For the text-containing cell, return its midpoint in [X, Y] coordinate format. 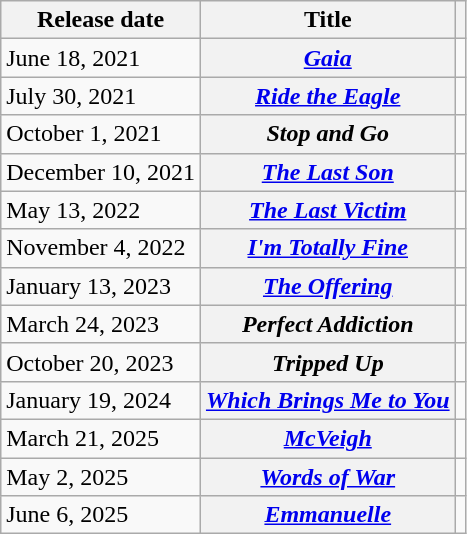
October 1, 2021 [101, 134]
Emmanuelle [328, 515]
The Last Victim [328, 210]
Words of War [328, 477]
June 6, 2025 [101, 515]
The Offering [328, 286]
November 4, 2022 [101, 248]
Ride the Eagle [328, 96]
Gaia [328, 58]
March 21, 2025 [101, 438]
May 2, 2025 [101, 477]
March 24, 2023 [101, 324]
Release date [101, 20]
Tripped Up [328, 362]
December 10, 2021 [101, 172]
May 13, 2022 [101, 210]
Which Brings Me to You [328, 400]
July 30, 2021 [101, 96]
The Last Son [328, 172]
January 19, 2024 [101, 400]
McVeigh [328, 438]
Stop and Go [328, 134]
June 18, 2021 [101, 58]
Title [328, 20]
Perfect Addiction [328, 324]
October 20, 2023 [101, 362]
January 13, 2023 [101, 286]
I'm Totally Fine [328, 248]
